Return the [x, y] coordinate for the center point of the cell that contains the specified text.  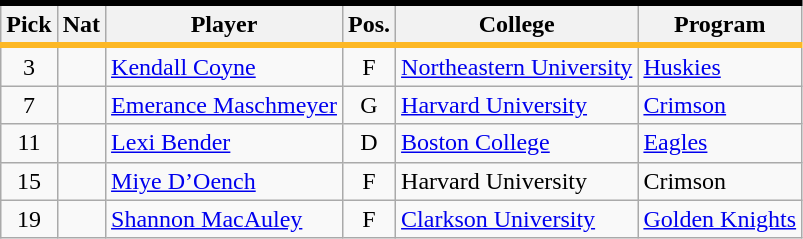
College [517, 24]
Kendall Coyne [224, 66]
Player [224, 24]
3 [29, 66]
7 [29, 105]
11 [29, 143]
Huskies [720, 66]
Pos. [368, 24]
Pick [29, 24]
Program [720, 24]
G [368, 105]
15 [29, 181]
Clarkson University [517, 219]
Golden Knights [720, 219]
Northeastern University [517, 66]
Eagles [720, 143]
Lexi Bender [224, 143]
Emerance Maschmeyer [224, 105]
Miye D’Oench [224, 181]
Boston College [517, 143]
Shannon MacAuley [224, 219]
19 [29, 219]
Nat [81, 24]
D [368, 143]
